Return the (X, Y) coordinate for the center point of the cell that contains the specified text.  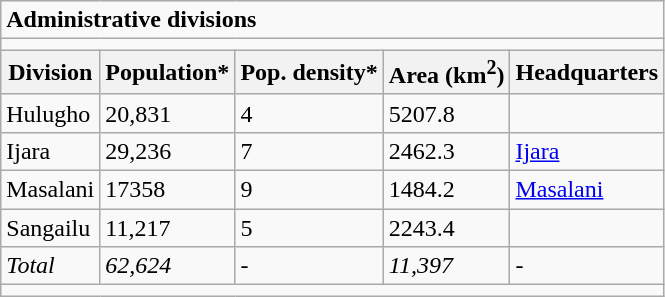
Pop. density* (309, 72)
Headquarters (587, 72)
2243.4 (446, 228)
62,624 (168, 266)
1484.2 (446, 190)
Hulugho (50, 113)
Division (50, 72)
5 (309, 228)
Administrative divisions (332, 20)
11,397 (446, 266)
Sangailu (50, 228)
4 (309, 113)
17358 (168, 190)
Total (50, 266)
2462.3 (446, 151)
29,236 (168, 151)
5207.8 (446, 113)
11,217 (168, 228)
Area (km2) (446, 72)
7 (309, 151)
20,831 (168, 113)
Population* (168, 72)
9 (309, 190)
